Provide the [X, Y] coordinate of the cell's center where the given text is located.  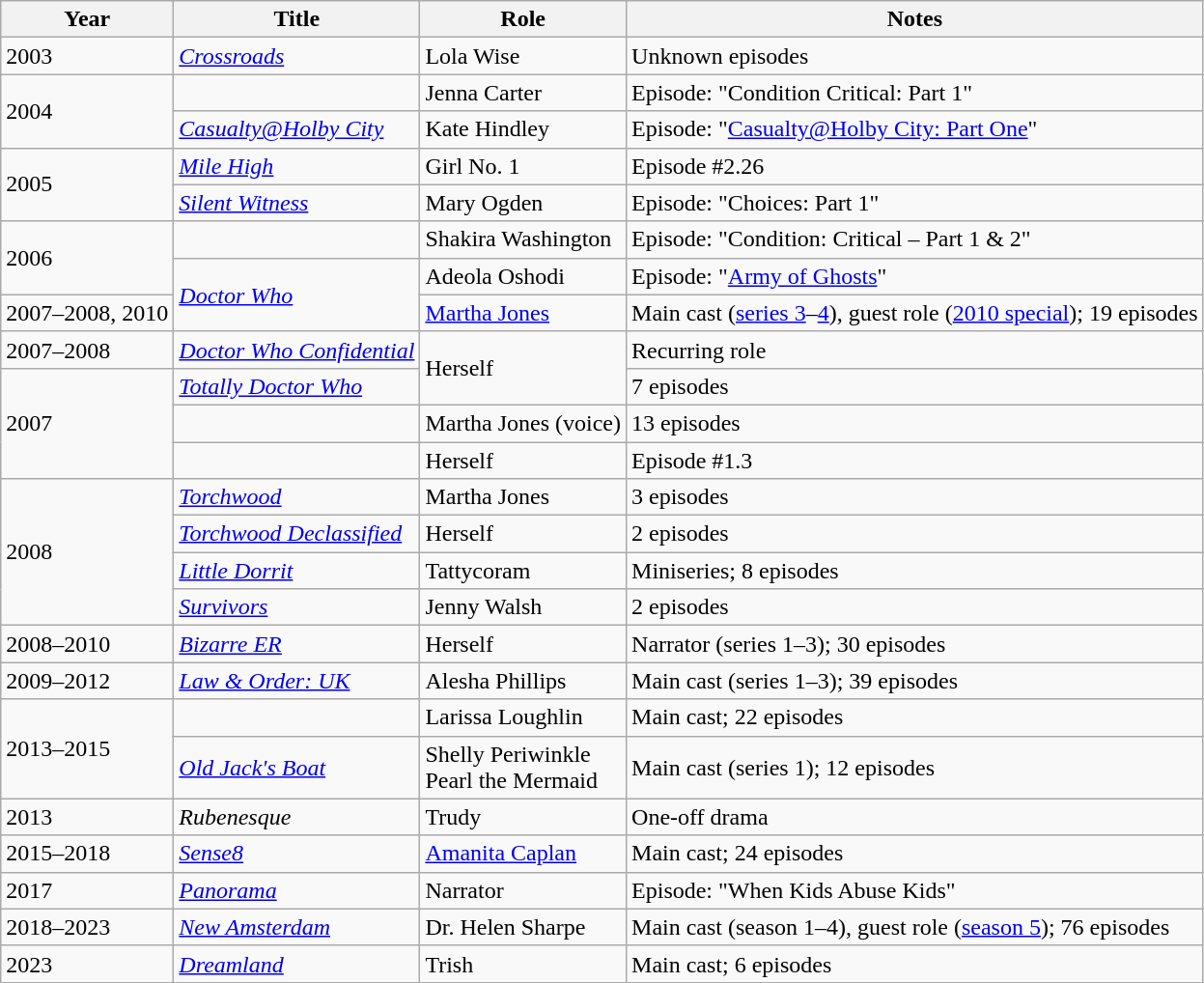
Episode: "Choices: Part 1" [915, 203]
Main cast (series 1); 12 episodes [915, 767]
2003 [87, 56]
Larissa Loughlin [523, 717]
Role [523, 19]
New Amsterdam [297, 927]
Panorama [297, 890]
Shakira Washington [523, 239]
Survivors [297, 607]
Episode #2.26 [915, 166]
Recurring role [915, 350]
2009–2012 [87, 681]
Kate Hindley [523, 129]
Sense8 [297, 854]
Trish [523, 964]
Notes [915, 19]
2008 [87, 552]
Episode #1.3 [915, 461]
Year [87, 19]
Girl No. 1 [523, 166]
Main cast (series 1–3); 39 episodes [915, 681]
Unknown episodes [915, 56]
Main cast; 24 episodes [915, 854]
Trudy [523, 817]
Alesha Phillips [523, 681]
Law & Order: UK [297, 681]
Jenny Walsh [523, 607]
Little Dorrit [297, 571]
2007–2008, 2010 [87, 313]
3 episodes [915, 497]
2008–2010 [87, 644]
Tattycoram [523, 571]
Shelly PeriwinklePearl the Mermaid [523, 767]
One-off drama [915, 817]
2005 [87, 184]
2023 [87, 964]
Main cast; 6 episodes [915, 964]
2006 [87, 258]
2007 [87, 423]
7 episodes [915, 386]
2004 [87, 111]
2007–2008 [87, 350]
Episode: "When Kids Abuse Kids" [915, 890]
Adeola Oshodi [523, 276]
2013–2015 [87, 749]
Crossroads [297, 56]
Mile High [297, 166]
Title [297, 19]
2015–2018 [87, 854]
Narrator (series 1–3); 30 episodes [915, 644]
Lola Wise [523, 56]
Doctor Who Confidential [297, 350]
Dreamland [297, 964]
Martha Jones (voice) [523, 423]
Rubenesque [297, 817]
Main cast (season 1–4), guest role (season 5); 76 episodes [915, 927]
Narrator [523, 890]
Jenna Carter [523, 93]
Main cast; 22 episodes [915, 717]
2018–2023 [87, 927]
Torchwood [297, 497]
Bizarre ER [297, 644]
Totally Doctor Who [297, 386]
Torchwood Declassified [297, 534]
Casualty@Holby City [297, 129]
2013 [87, 817]
Episode: "Casualty@Holby City: Part One" [915, 129]
Main cast (series 3–4), guest role (2010 special); 19 episodes [915, 313]
Episode: "Condition Critical: Part 1" [915, 93]
Episode: "Condition: Critical – Part 1 & 2" [915, 239]
Episode: "Army of Ghosts" [915, 276]
Silent Witness [297, 203]
2017 [87, 890]
Mary Ogden [523, 203]
Dr. Helen Sharpe [523, 927]
Miniseries; 8 episodes [915, 571]
13 episodes [915, 423]
Old Jack's Boat [297, 767]
Doctor Who [297, 295]
Amanita Caplan [523, 854]
